Pinpoint the cell where the given text exists, returning its [x, y] midpoint coordinate. 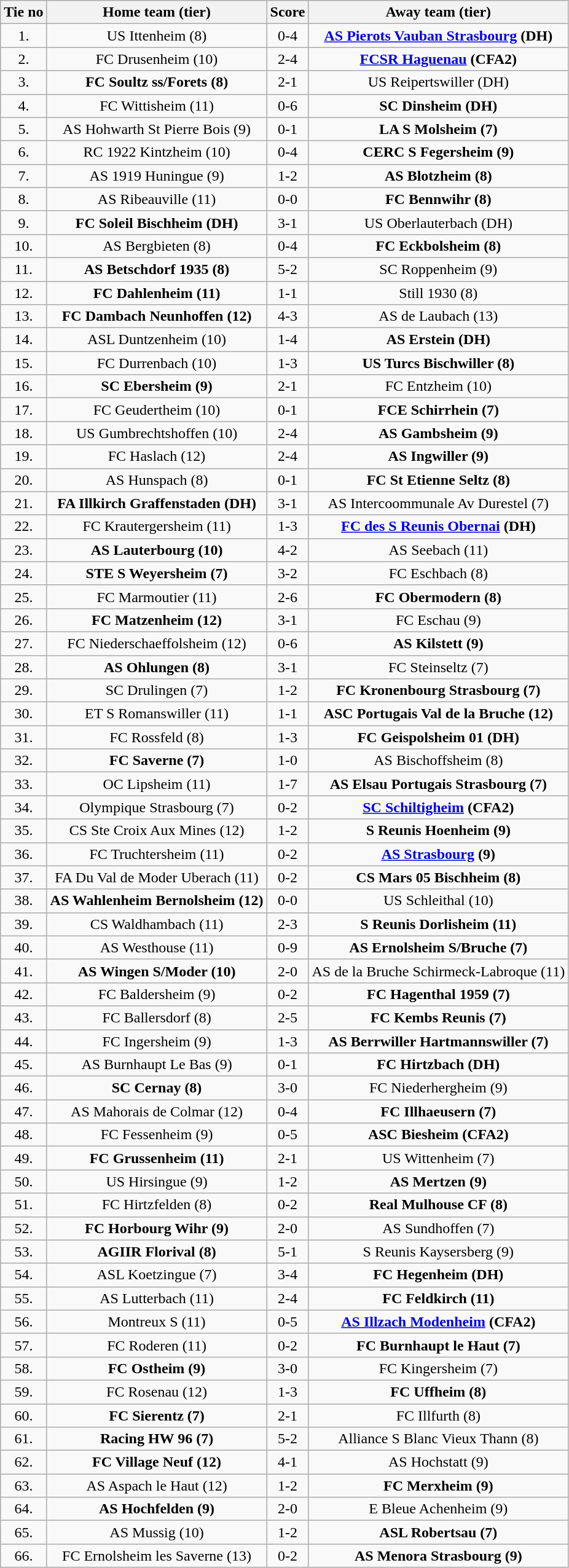
FC Roderen (11) [157, 1345]
9. [23, 222]
25. [23, 597]
FC Merxheim (9) [439, 1486]
15. [23, 363]
US Hirsingue (9) [157, 1182]
AS Blotzheim (8) [439, 176]
FA Illkirch Graffenstaden (DH) [157, 503]
Olympique Strasbourg (7) [157, 807]
FC Kembs Reunis (7) [439, 1017]
CS Ste Croix Aux Mines (12) [157, 831]
CS Mars 05 Bischheim (8) [439, 877]
FCSR Haguenau (CFA2) [439, 59]
FC Kronenbourg Strasbourg (7) [439, 691]
US Oberlauterbach (DH) [439, 222]
FC Durrenbach (10) [157, 363]
AS Hunspach (8) [157, 480]
AS Bergbieten (8) [157, 246]
FC Matzenheim (12) [157, 620]
1-0 [288, 761]
Tie no [23, 12]
FC Grussenheim (11) [157, 1158]
40. [23, 947]
3-4 [288, 1275]
FC Truchtersheim (11) [157, 854]
FC Sierentz (7) [157, 1415]
FC Drusenheim (10) [157, 59]
SC Roppenheim (9) [439, 269]
4. [23, 106]
42. [23, 994]
FC des S Reunis Obernai (DH) [439, 527]
12. [23, 293]
AS Ingwiller (9) [439, 457]
44. [23, 1041]
ASL Duntzenheim (10) [157, 340]
3. [23, 82]
ASL Robertsau (7) [439, 1532]
2-3 [288, 924]
AS Pierots Vauban Strasbourg (DH) [439, 36]
RC 1922 Kintzheim (10) [157, 152]
46. [23, 1088]
FA Du Val de Moder Uberach (11) [157, 877]
AS Wahlenheim Bernolsheim (12) [157, 901]
65. [23, 1532]
39. [23, 924]
4-1 [288, 1462]
AS Seebach (11) [439, 550]
FCE Schirrhein (7) [439, 410]
AS Elsau Portugais Strasbourg (7) [439, 784]
AS Mahorais de Colmar (12) [157, 1111]
FC Entzheim (10) [439, 386]
16. [23, 386]
AS Illzach Modenheim (CFA2) [439, 1322]
AS Ohlungen (8) [157, 667]
AS 1919 Huningue (9) [157, 176]
Still 1930 (8) [439, 293]
FC Niederhergheim (9) [439, 1088]
55. [23, 1298]
22. [23, 527]
24. [23, 573]
52. [23, 1228]
28. [23, 667]
AS Lutterbach (11) [157, 1298]
FC Eschau (9) [439, 620]
FC Hirtzfelden (8) [157, 1205]
FC Wittisheim (11) [157, 106]
FC Steinseltz (7) [439, 667]
Real Mulhouse CF (8) [439, 1205]
AS Menora Strasbourg (9) [439, 1556]
AS Berrwiller Hartmannswiller (7) [439, 1041]
FC Hegenheim (DH) [439, 1275]
17. [23, 410]
FC Dahlenheim (11) [157, 293]
5-1 [288, 1252]
7. [23, 176]
27. [23, 643]
8. [23, 199]
FC Illfurth (8) [439, 1415]
ASC Portugais Val de la Bruche (12) [439, 714]
50. [23, 1182]
ASC Biesheim (CFA2) [439, 1135]
FC Village Neuf (12) [157, 1462]
FC Marmoutier (11) [157, 597]
AS Aspach le Haut (12) [157, 1486]
FC Fessenheim (9) [157, 1135]
Home team (tier) [157, 12]
FC Ingersheim (9) [157, 1041]
FC Ballersdorf (8) [157, 1017]
53. [23, 1252]
64. [23, 1509]
STE S Weyersheim (7) [157, 573]
30. [23, 714]
41. [23, 971]
FC Geudertheim (10) [157, 410]
FC Baldersheim (9) [157, 994]
45. [23, 1065]
43. [23, 1017]
51. [23, 1205]
13. [23, 316]
1-7 [288, 784]
CS Waldhambach (11) [157, 924]
62. [23, 1462]
FC Illhaeusern (7) [439, 1111]
AS Mussig (10) [157, 1532]
AS Mertzen (9) [439, 1182]
60. [23, 1415]
FC Rossfeld (8) [157, 737]
AS Burnhaupt Le Bas (9) [157, 1065]
1. [23, 36]
2-5 [288, 1017]
AS Wingen S/Moder (10) [157, 971]
FC Hagenthal 1959 (7) [439, 994]
AS Betschdorf 1935 (8) [157, 269]
FC Ernolsheim les Saverne (13) [157, 1556]
E Bleue Achenheim (9) [439, 1509]
37. [23, 877]
AS Kilstett (9) [439, 643]
34. [23, 807]
FC Haslach (12) [157, 457]
1-4 [288, 340]
36. [23, 854]
66. [23, 1556]
57. [23, 1345]
AS Bischoffsheim (8) [439, 761]
47. [23, 1111]
58. [23, 1368]
AS Sundhoffen (7) [439, 1228]
US Ittenheim (8) [157, 36]
18. [23, 433]
FC Soleil Bischheim (DH) [157, 222]
54. [23, 1275]
AS Hochstatt (9) [439, 1462]
AS Westhouse (11) [157, 947]
FC Geispolsheim 01 (DH) [439, 737]
6. [23, 152]
FC Kingersheim (7) [439, 1368]
FC Bennwihr (8) [439, 199]
29. [23, 691]
5. [23, 129]
S Reunis Hoenheim (9) [439, 831]
3-2 [288, 573]
FC Niederschaeffolsheim (12) [157, 643]
SC Drulingen (7) [157, 691]
AS de la Bruche Schirmeck-Labroque (11) [439, 971]
49. [23, 1158]
ET S Romanswiller (11) [157, 714]
FC Hirtzbach (DH) [439, 1065]
FC Horbourg Wihr (9) [157, 1228]
FC Feldkirch (11) [439, 1298]
SC Dinsheim (DH) [439, 106]
20. [23, 480]
US Turcs Bischwiller (8) [439, 363]
21. [23, 503]
63. [23, 1486]
OC Lipsheim (11) [157, 784]
19. [23, 457]
61. [23, 1439]
AS Hohwarth St Pierre Bois (9) [157, 129]
2. [23, 59]
AS Ernolsheim S/Bruche (7) [439, 947]
FC Eschbach (8) [439, 573]
FC Saverne (7) [157, 761]
S Reunis Dorlisheim (11) [439, 924]
23. [23, 550]
33. [23, 784]
US Reipertswiller (DH) [439, 82]
11. [23, 269]
AS Ribeauville (11) [157, 199]
US Wittenheim (7) [439, 1158]
10. [23, 246]
4-2 [288, 550]
48. [23, 1135]
FC Obermodern (8) [439, 597]
FC Ostheim (9) [157, 1368]
2-6 [288, 597]
31. [23, 737]
FC Uffheim (8) [439, 1392]
AS de Laubach (13) [439, 316]
Away team (tier) [439, 12]
Racing HW 96 (7) [157, 1439]
59. [23, 1392]
35. [23, 831]
FC Krautergersheim (11) [157, 527]
FC Rosenau (12) [157, 1392]
Montreux S (11) [157, 1322]
FC Soultz ss/Forets (8) [157, 82]
AS Erstein (DH) [439, 340]
38. [23, 901]
AS Gambsheim (9) [439, 433]
56. [23, 1322]
AS Strasbourg (9) [439, 854]
SC Schiltigheim (CFA2) [439, 807]
LA S Molsheim (7) [439, 129]
FC Dambach Neunhoffen (12) [157, 316]
4-3 [288, 316]
AS Hochfelden (9) [157, 1509]
14. [23, 340]
ASL Koetzingue (7) [157, 1275]
AS Intercoommunale Av Durestel (7) [439, 503]
FC Burnhaupt le Haut (7) [439, 1345]
0-9 [288, 947]
US Schleithal (10) [439, 901]
Score [288, 12]
AS Lauterbourg (10) [157, 550]
32. [23, 761]
AGIIR Florival (8) [157, 1252]
FC St Etienne Seltz (8) [439, 480]
CERC S Fegersheim (9) [439, 152]
US Gumbrechtshoffen (10) [157, 433]
SC Cernay (8) [157, 1088]
26. [23, 620]
FC Eckbolsheim (8) [439, 246]
SC Ebersheim (9) [157, 386]
Alliance S Blanc Vieux Thann (8) [439, 1439]
S Reunis Kaysersberg (9) [439, 1252]
